Locate the cell with the specified text and output its [x, y] center coordinate. 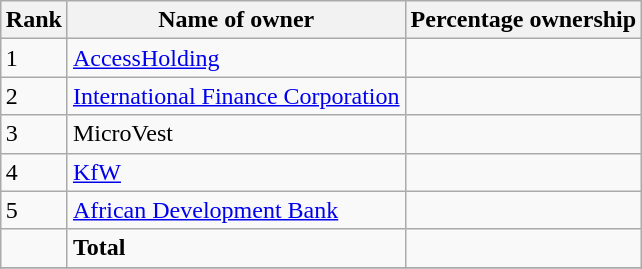
KfW [236, 172]
1 [34, 58]
Name of owner [236, 20]
2 [34, 96]
Total [236, 248]
Percentage ownership [524, 20]
5 [34, 210]
African Development Bank [236, 210]
MicroVest [236, 134]
3 [34, 134]
International Finance Corporation [236, 96]
4 [34, 172]
AccessHolding [236, 58]
Rank [34, 20]
